Return [X, Y] of the center of cell containing provided text 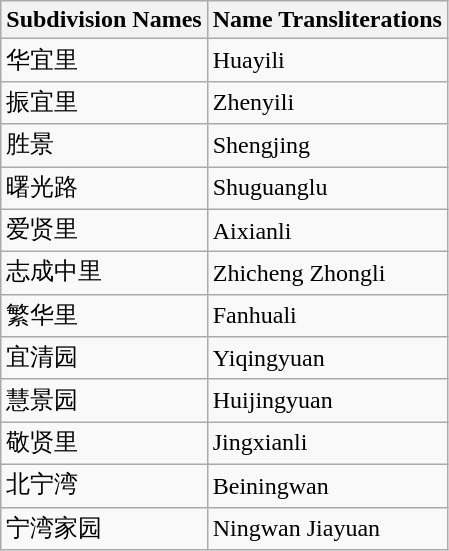
Huijingyuan [327, 400]
志成中里 [104, 274]
Shengjing [327, 146]
Beiningwan [327, 486]
Yiqingyuan [327, 358]
宜清园 [104, 358]
北宁湾 [104, 486]
Aixianli [327, 230]
Fanhuali [327, 316]
曙光路 [104, 188]
Shuguanglu [327, 188]
Zhicheng Zhongli [327, 274]
慧景园 [104, 400]
Jingxianli [327, 444]
振宜里 [104, 102]
宁湾家园 [104, 528]
华宜里 [104, 60]
Subdivision Names [104, 20]
Zhenyili [327, 102]
胜景 [104, 146]
敬贤里 [104, 444]
Name Transliterations [327, 20]
繁华里 [104, 316]
Huayili [327, 60]
爱贤里 [104, 230]
Ningwan Jiayuan [327, 528]
